Pinpoint the cell where the given text exists, returning its (x, y) midpoint coordinate. 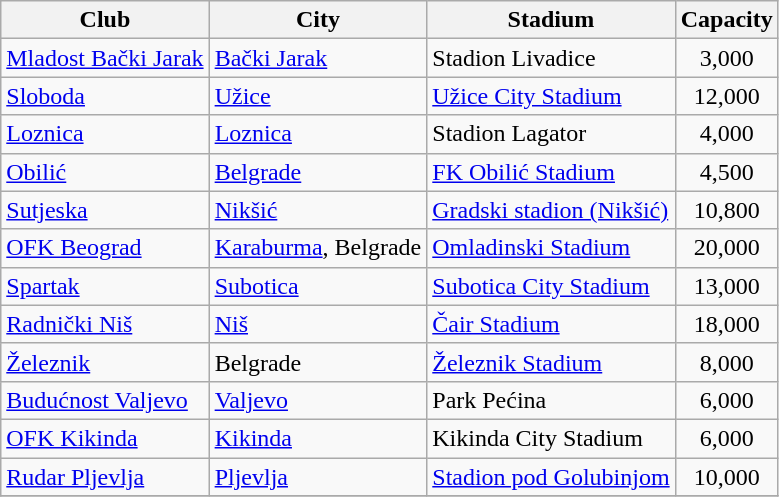
Club (105, 20)
Capacity (726, 20)
10,800 (726, 210)
OFK Kikinda (105, 438)
Sutjeska (105, 210)
Užice City Stadium (551, 96)
Nikšić (318, 210)
OFK Beograd (105, 248)
8,000 (726, 362)
FK Obilić Stadium (551, 172)
Stadion Livadice (551, 58)
20,000 (726, 248)
18,000 (726, 324)
Rudar Pljevlja (105, 477)
Subotica (318, 286)
10,000 (726, 477)
Subotica City Stadium (551, 286)
4,500 (726, 172)
Spartak (105, 286)
City (318, 20)
Stadion pod Golubinjom (551, 477)
3,000 (726, 58)
Železnik (105, 362)
Bački Jarak (318, 58)
Radnički Niš (105, 324)
Park Pećina (551, 400)
Omladinski Stadium (551, 248)
Kikinda (318, 438)
Mladost Bački Jarak (105, 58)
Stadium (551, 20)
Sloboda (105, 96)
Čair Stadium (551, 324)
4,000 (726, 134)
Železnik Stadium (551, 362)
Gradski stadion (Nikšić) (551, 210)
Obilić (105, 172)
Užice (318, 96)
13,000 (726, 286)
Valjevo (318, 400)
Stadion Lagator (551, 134)
Karaburma, Belgrade (318, 248)
Niš (318, 324)
Pljevlja (318, 477)
Kikinda City Stadium (551, 438)
12,000 (726, 96)
Budućnost Valjevo (105, 400)
